Find where the given text appears and provide that cell's center as (x, y) coordinate. 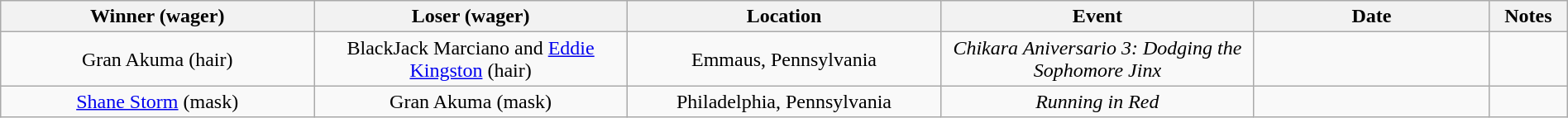
Gran Akuma (mask) (471, 101)
Chikara Aniversario 3: Dodging the Sophomore Jinx (1097, 59)
Emmaus, Pennsylvania (784, 59)
Philadelphia, Pennsylvania (784, 101)
Gran Akuma (hair) (157, 59)
BlackJack Marciano and Eddie Kingston (hair) (471, 59)
Location (784, 17)
Winner (wager) (157, 17)
Event (1097, 17)
Date (1371, 17)
Loser (wager) (471, 17)
Running in Red (1097, 101)
Notes (1528, 17)
Shane Storm (mask) (157, 101)
